Extract the [x, y] coordinate from the center of the cell holding the provided text.  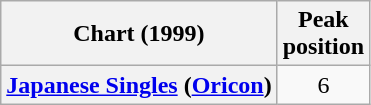
Chart (1999) [139, 34]
Japanese Singles (Oricon) [139, 85]
6 [323, 85]
Peakposition [323, 34]
